Pinpoint the cell where the given text exists, returning its [x, y] midpoint coordinate. 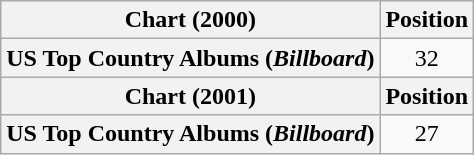
Chart (2001) [190, 96]
32 [427, 58]
Chart (2000) [190, 20]
27 [427, 134]
